Scan for the cell matching the given text and deliver its [x, y] coordinate at center. 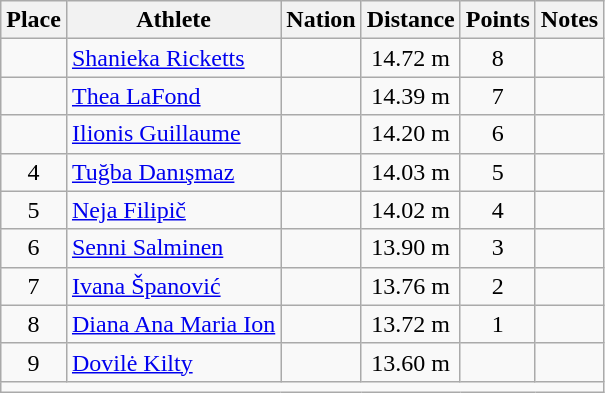
2 [498, 286]
Place [34, 20]
Dovilė Kilty [173, 362]
Notes [569, 20]
13.90 m [410, 248]
Points [498, 20]
Tuğba Danışmaz [173, 172]
Thea LaFond [173, 96]
Shanieka Ricketts [173, 58]
14.02 m [410, 210]
Ilionis Guillaume [173, 134]
Neja Filipič [173, 210]
Athlete [173, 20]
Nation [321, 20]
14.20 m [410, 134]
Diana Ana Maria Ion [173, 324]
Ivana Španović [173, 286]
1 [498, 324]
Distance [410, 20]
13.60 m [410, 362]
3 [498, 248]
Senni Salminen [173, 248]
13.72 m [410, 324]
9 [34, 362]
14.03 m [410, 172]
13.76 m [410, 286]
14.72 m [410, 58]
14.39 m [410, 96]
